Scan for the cell matching the given text and deliver its (X, Y) coordinate at center. 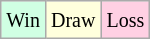
Win (24, 20)
Loss (126, 20)
Draw (72, 20)
